Determine the (x, y) coordinate at the center of the cell enclosing the given text.  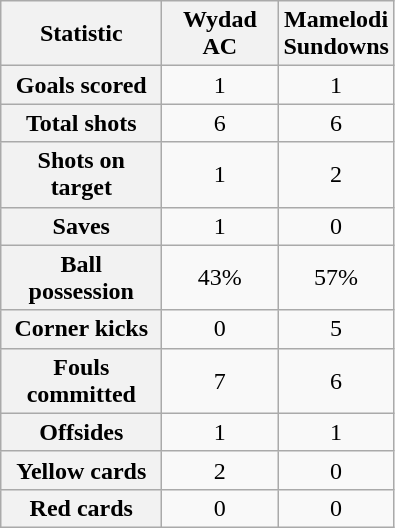
Wydad AC (220, 34)
Ball possession (82, 278)
Statistic (82, 34)
Goals scored (82, 85)
57% (336, 278)
Red cards (82, 508)
Corner kicks (82, 329)
Mamelodi Sundowns (336, 34)
5 (336, 329)
Shots on target (82, 174)
Yellow cards (82, 470)
Saves (82, 226)
Total shots (82, 123)
43% (220, 278)
Fouls committed (82, 380)
Offsides (82, 432)
7 (220, 380)
